Provide the (x, y) coordinate of the cell's center where the given text is located.  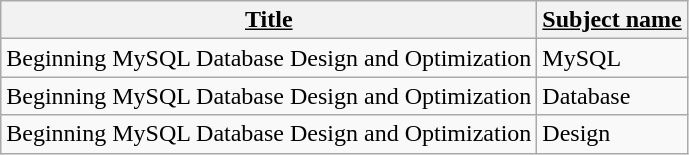
Design (612, 134)
Database (612, 96)
Title (269, 20)
MySQL (612, 58)
Subject name (612, 20)
